Locate the cell with the specified text and output its (X, Y) center coordinate. 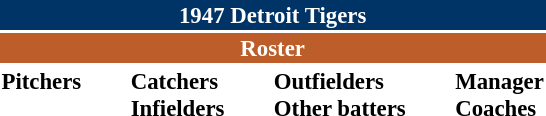
1947 Detroit Tigers (272, 15)
Roster (272, 48)
